Extract the (X, Y) coordinate from the center of the cell holding the provided text.  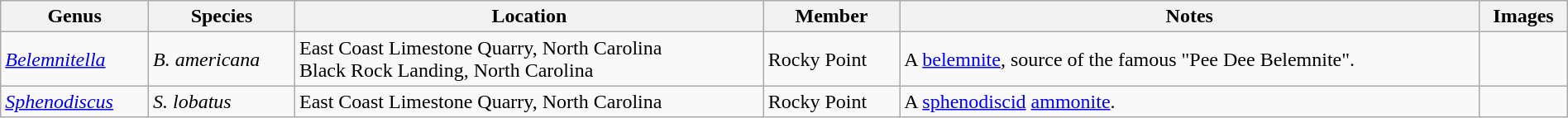
Member (831, 17)
Sphenodiscus (74, 101)
B. americana (222, 59)
East Coast Limestone Quarry, North Carolina (529, 101)
East Coast Limestone Quarry, North CarolinaBlack Rock Landing, North Carolina (529, 59)
Images (1523, 17)
Genus (74, 17)
Location (529, 17)
A sphenodiscid ammonite. (1189, 101)
Belemnitella (74, 59)
Species (222, 17)
A belemnite, source of the famous "Pee Dee Belemnite". (1189, 59)
S. lobatus (222, 101)
Notes (1189, 17)
